Pinpoint the cell where the given text exists, returning its (x, y) midpoint coordinate. 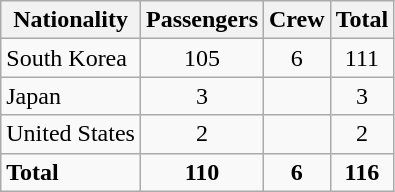
South Korea (71, 58)
United States (71, 134)
116 (362, 172)
111 (362, 58)
Japan (71, 96)
Crew (298, 20)
110 (202, 172)
105 (202, 58)
Nationality (71, 20)
Passengers (202, 20)
